Return the (x, y) coordinate for the center point of the cell that contains the specified text.  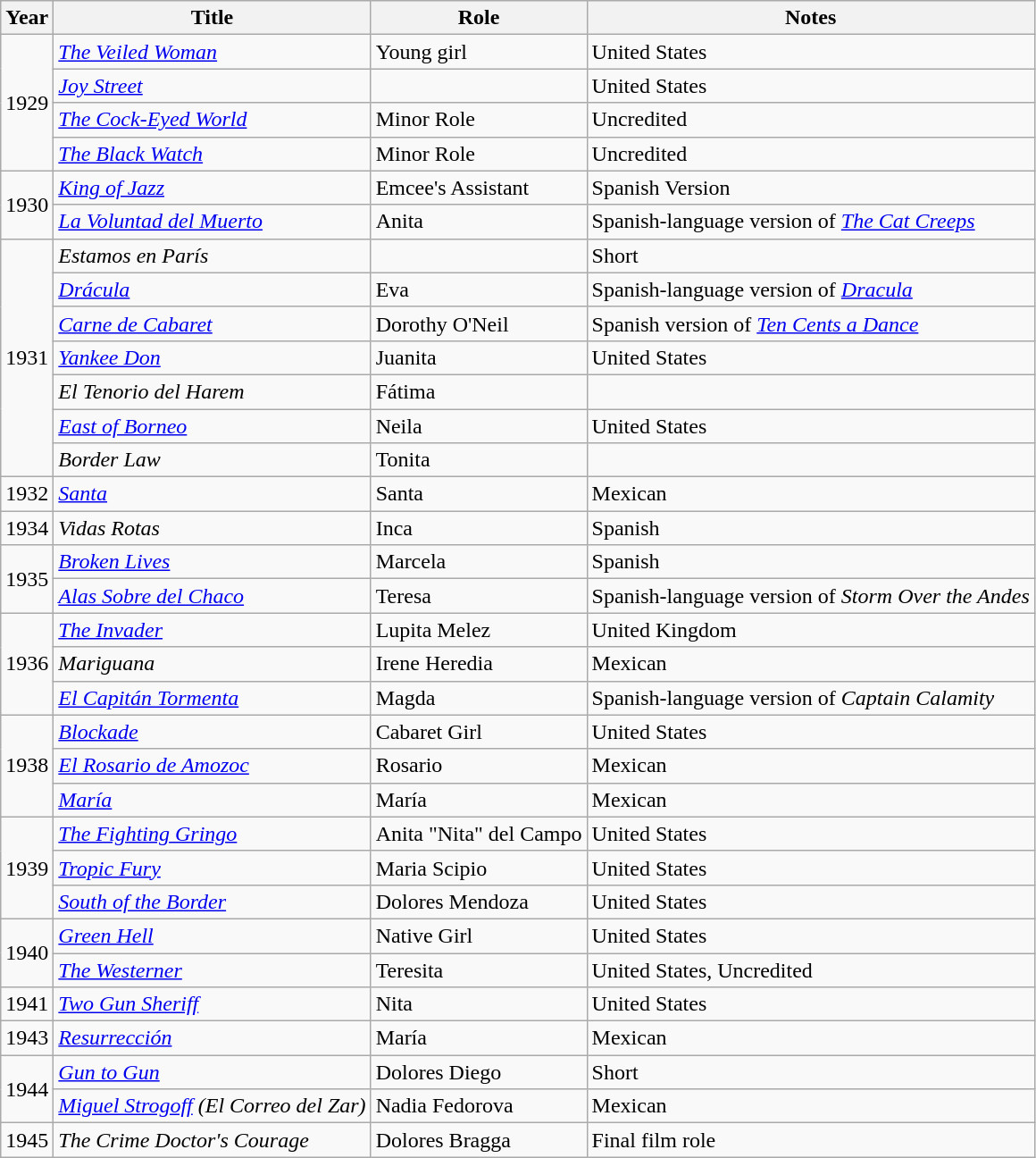
Anita (479, 222)
1944 (27, 1089)
Spanish version of Ten Cents a Dance (811, 323)
Anita "Nita" del Campo (479, 834)
1938 (27, 766)
1935 (27, 579)
Eva (479, 289)
The Invader (213, 630)
The Black Watch (213, 154)
Final film role (811, 1140)
Year (27, 18)
Blockade (213, 732)
1945 (27, 1140)
The Westerner (213, 969)
Teresita (479, 969)
United States, Uncredited (811, 969)
Role (479, 18)
Joy Street (213, 86)
Maria Scipio (479, 868)
Native Girl (479, 936)
Teresa (479, 596)
Dolores Diego (479, 1072)
Nadia Fedorova (479, 1106)
Lupita Melez (479, 630)
Rosario (479, 766)
Estamos en París (213, 256)
1931 (27, 357)
Spanish-language version of Dracula (811, 289)
Inca (479, 528)
La Voluntad del Muerto (213, 222)
Broken Lives (213, 562)
East of Borneo (213, 426)
Irene Heredia (479, 664)
Dorothy O'Neil (479, 323)
1940 (27, 952)
The Cock-Eyed World (213, 120)
Two Gun Sheriff (213, 1004)
Yankee Don (213, 357)
Tropic Fury (213, 868)
Cabaret Girl (479, 732)
Spanish-language version of The Cat Creeps (811, 222)
Emcee's Assistant (479, 188)
Neila (479, 426)
Spanish Version (811, 188)
Alas Sobre del Chaco (213, 596)
1930 (27, 205)
Miguel Strogoff (El Correo del Zar) (213, 1106)
1939 (27, 868)
Young girl (479, 52)
Drácula (213, 289)
1943 (27, 1038)
1932 (27, 494)
Notes (811, 18)
Spanish-language version of Captain Calamity (811, 698)
Carne de Cabaret (213, 323)
Dolores Bragga (479, 1140)
The Veiled Woman (213, 52)
1941 (27, 1004)
El Tenorio del Harem (213, 391)
Juanita (479, 357)
South of the Border (213, 902)
El Rosario de Amozoc (213, 766)
Mariguana (213, 664)
Fátima (479, 391)
El Capitán Tormenta (213, 698)
Tonita (479, 460)
King of Jazz (213, 188)
Marcela (479, 562)
Resurrección (213, 1038)
Nita (479, 1004)
Magda (479, 698)
Dolores Mendoza (479, 902)
United Kingdom (811, 630)
Border Law (213, 460)
1936 (27, 664)
Green Hell (213, 936)
1929 (27, 103)
1934 (27, 528)
The Fighting Gringo (213, 834)
Title (213, 18)
The Crime Doctor's Courage (213, 1140)
Spanish-language version of Storm Over the Andes (811, 596)
Gun to Gun (213, 1072)
Vidas Rotas (213, 528)
